Capture the cell that displays the provided text and extract its [x, y] central coordinate. 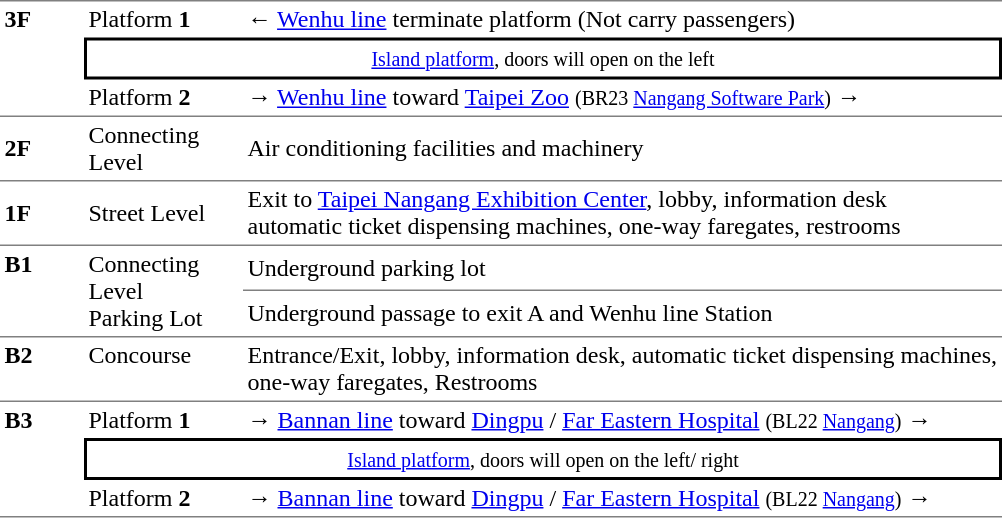
Connecting LevelParking Lot [164, 292]
B2 [42, 370]
B3 [42, 460]
Street Level [164, 214]
Island platform, doors will open on the left [543, 59]
Air conditioning facilities and machinery [622, 149]
← Wenhu line terminate platform (Not carry passengers) [622, 19]
3F [42, 58]
Exit to Taipei Nangang Exhibition Center, lobby, information deskautomatic ticket dispensing machines, one-way faregates, restrooms [622, 214]
Island platform, doors will open on the left/ right [543, 459]
Connecting Level [164, 149]
1F [42, 214]
Underground passage to exit A and Wenhu line Station [622, 314]
Concourse [164, 370]
B1 [42, 292]
Underground parking lot [622, 268]
2F [42, 149]
Entrance/Exit, lobby, information desk, automatic ticket dispensing machines, one-way faregates, Restrooms [622, 370]
→ Wenhu line toward Taipei Zoo (BR23 Nangang Software Park) → [622, 99]
